Identify which cell holds the provided text, then report its (X, Y) central coordinate. 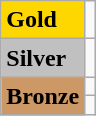
Gold (43, 20)
Bronze (43, 96)
Silver (43, 58)
